Scan for the cell matching the given text and deliver its (X, Y) coordinate at center. 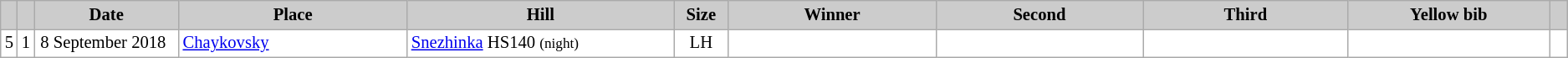
Date (107, 14)
Yellow bib (1448, 14)
Chaykovsky (293, 43)
1 (26, 43)
8 September 2018 (107, 43)
Third (1246, 14)
Hill (540, 14)
5 (9, 43)
Size (701, 14)
Place (293, 14)
LH (701, 43)
Winner (832, 14)
Snezhinka HS140 (night) (540, 43)
Second (1039, 14)
